Provide the (x, y) coordinate of the cell's center where the given text is located.  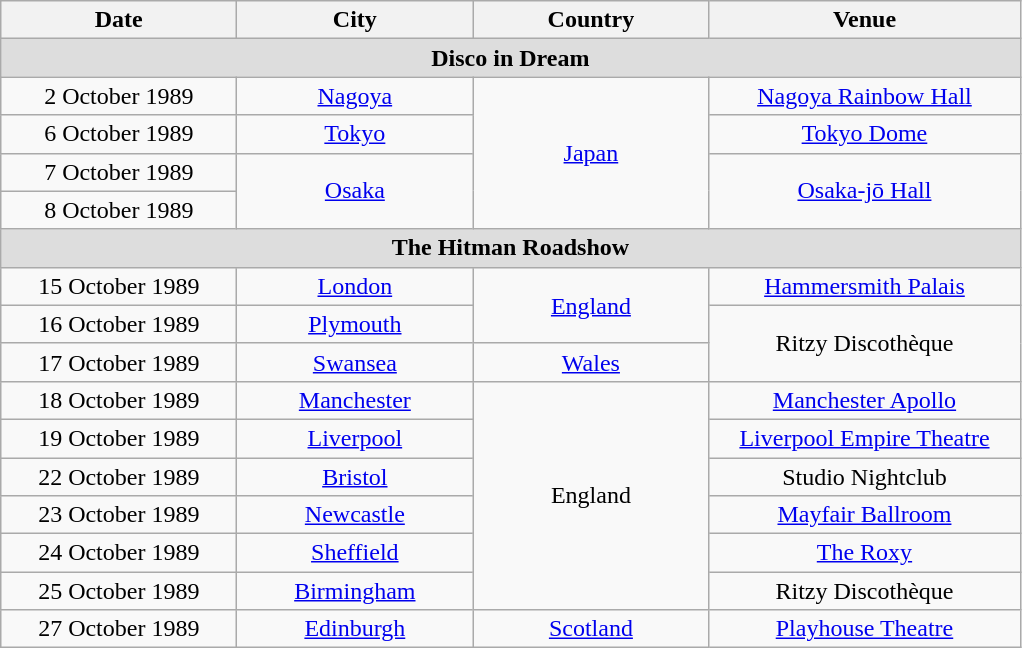
6 October 1989 (119, 134)
Nagoya (355, 96)
Newcastle (355, 515)
7 October 1989 (119, 172)
Mayfair Ballroom (864, 515)
Japan (591, 153)
The Roxy (864, 553)
Studio Nightclub (864, 477)
City (355, 20)
Osaka-jō Hall (864, 191)
25 October 1989 (119, 591)
19 October 1989 (119, 438)
18 October 1989 (119, 400)
Disco in Dream (510, 58)
Tokyo (355, 134)
Nagoya Rainbow Hall (864, 96)
24 October 1989 (119, 553)
Plymouth (355, 324)
17 October 1989 (119, 362)
Bristol (355, 477)
Date (119, 20)
27 October 1989 (119, 629)
Wales (591, 362)
Country (591, 20)
15 October 1989 (119, 286)
Venue (864, 20)
Playhouse Theatre (864, 629)
The Hitman Roadshow (510, 248)
Liverpool (355, 438)
22 October 1989 (119, 477)
Scotland (591, 629)
2 October 1989 (119, 96)
8 October 1989 (119, 210)
Manchester (355, 400)
Edinburgh (355, 629)
Sheffield (355, 553)
Liverpool Empire Theatre (864, 438)
Swansea (355, 362)
Hammersmith Palais (864, 286)
Osaka (355, 191)
23 October 1989 (119, 515)
London (355, 286)
Birmingham (355, 591)
Tokyo Dome (864, 134)
16 October 1989 (119, 324)
Manchester Apollo (864, 400)
